Detect which cell encompasses the target text, then output its (X, Y) center coordinate. 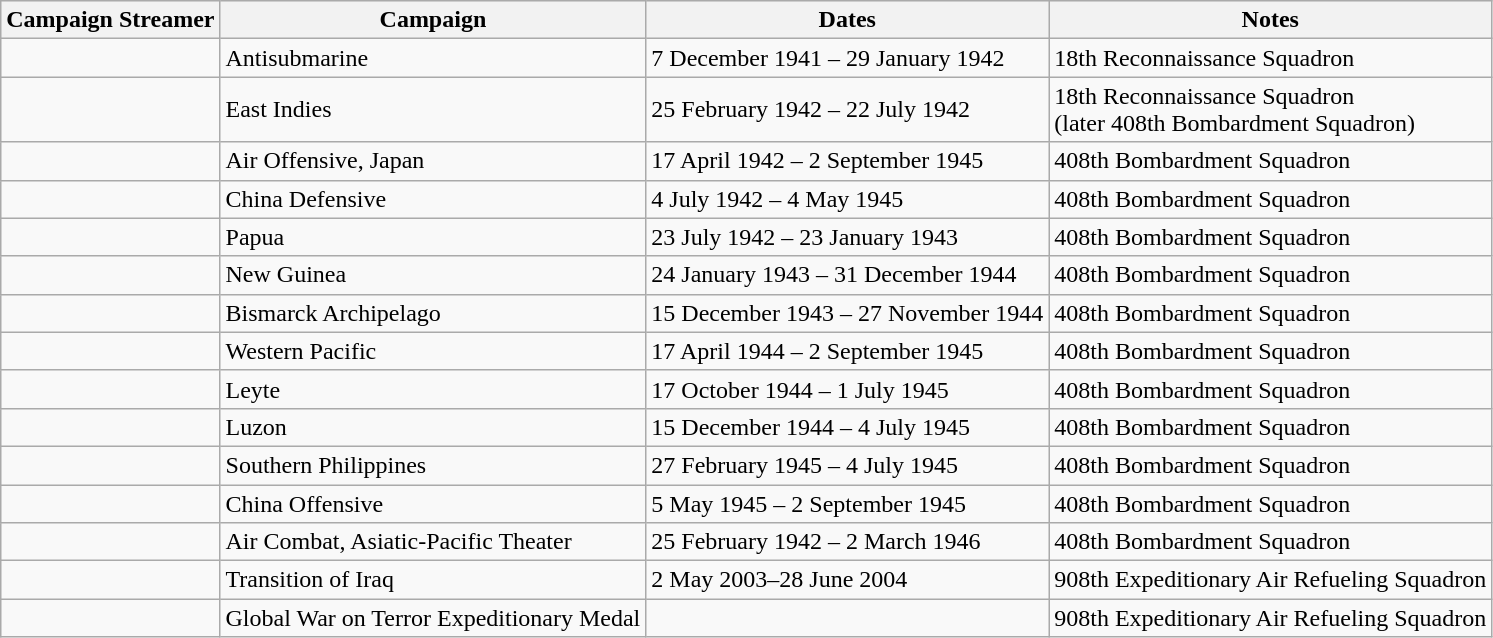
15 December 1943 – 27 November 1944 (848, 313)
East Indies (433, 110)
Bismarck Archipelago (433, 313)
New Guinea (433, 275)
Air Combat, Asiatic-Pacific Theater (433, 542)
China Offensive (433, 503)
17 April 1944 – 2 September 1945 (848, 351)
17 October 1944 – 1 July 1945 (848, 389)
Dates (848, 20)
18th Reconnaissance Squadron (later 408th Bombardment Squadron) (1270, 110)
Western Pacific (433, 351)
Luzon (433, 427)
Global War on Terror Expeditionary Medal (433, 618)
2 May 2003–28 June 2004 (848, 580)
China Defensive (433, 199)
25 February 1942 – 22 July 1942 (848, 110)
23 July 1942 – 23 January 1943 (848, 237)
Southern Philippines (433, 465)
7 December 1941 – 29 January 1942 (848, 58)
4 July 1942 – 4 May 1945 (848, 199)
Campaign Streamer (110, 20)
5 May 1945 – 2 September 1945 (848, 503)
15 December 1944 – 4 July 1945 (848, 427)
18th Reconnaissance Squadron (1270, 58)
25 February 1942 – 2 March 1946 (848, 542)
27 February 1945 – 4 July 1945 (848, 465)
Antisubmarine (433, 58)
Campaign (433, 20)
24 January 1943 – 31 December 1944 (848, 275)
17 April 1942 – 2 September 1945 (848, 161)
Notes (1270, 20)
Papua (433, 237)
Leyte (433, 389)
Transition of Iraq (433, 580)
Air Offensive, Japan (433, 161)
